Determine the (X, Y) coordinate at the center of the cell enclosing the given text.  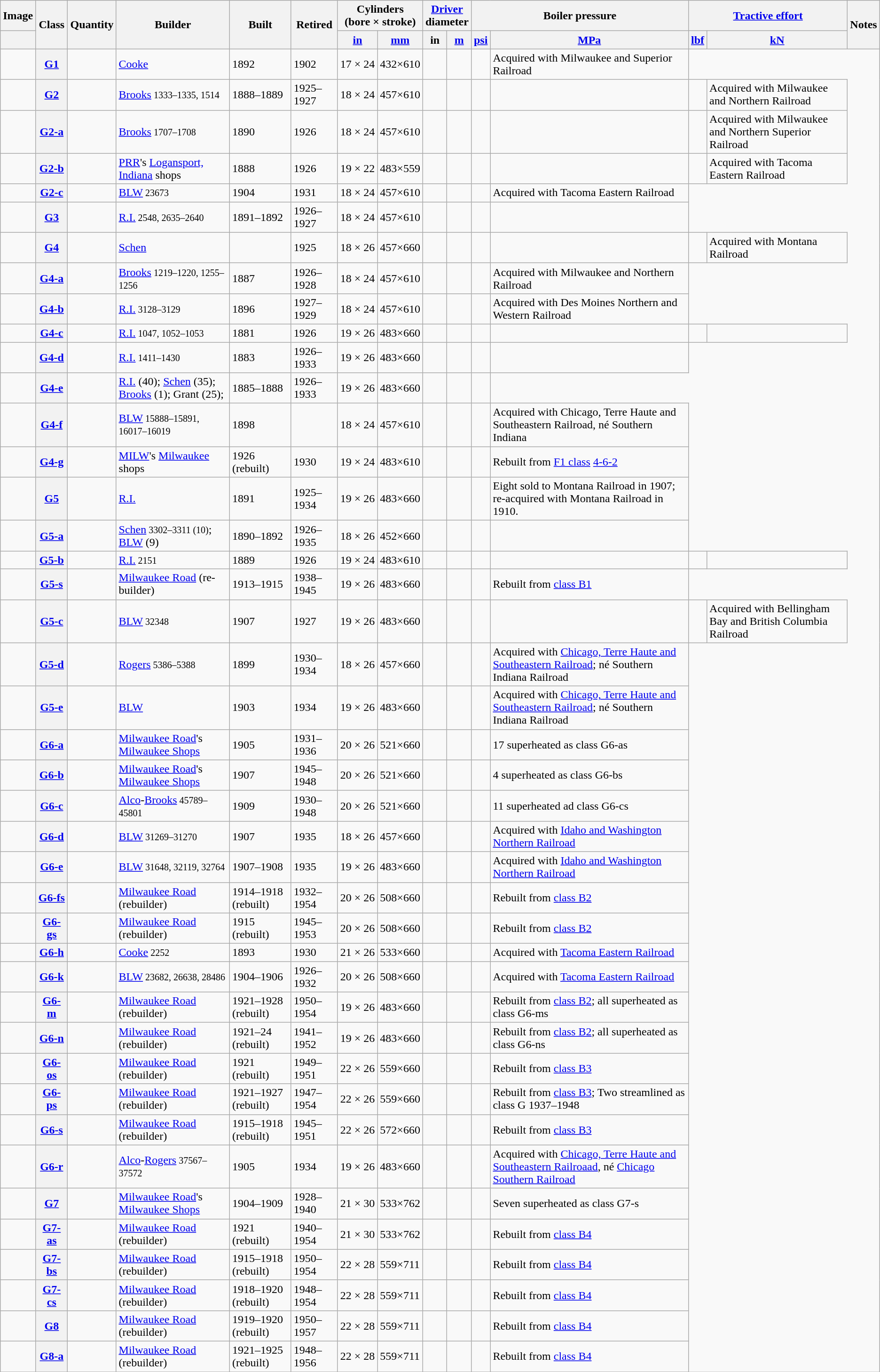
1896 (260, 308)
G6-s (52, 1129)
G7-as (52, 1234)
1926–1927 (314, 217)
G5-c (52, 621)
1904 (260, 193)
G6-ps (52, 1099)
Acquired with Chicago, Terre Haute and Southeastern Railroad, né Southern Indiana (589, 425)
G6-n (52, 1038)
1931–1936 (314, 745)
G1 (52, 64)
1888 (260, 168)
Tractive effort (768, 16)
G5-a (52, 536)
G4-f (52, 425)
G4-g (52, 462)
mm (401, 40)
1949–1951 (314, 1068)
Boiler pressure (580, 16)
Acquired with Milwaukee and Northern Superior Railroad (778, 132)
Retired (314, 24)
kN (778, 40)
Rebuilt from class B1 (589, 584)
Cylinders(bore × stroke) (380, 16)
G6-b (52, 775)
17 superheated as class G6-as (589, 745)
11 superheated ad class G6-cs (589, 806)
1930–1948 (314, 806)
1938–1945 (314, 584)
1926–1928 (314, 278)
BLW 31648, 32119, 32764 (173, 867)
1893 (260, 953)
G6-gs (52, 928)
BLW 15888–15891, 16017–16019 (173, 425)
Rebuilt from F1 class 4-6-2 (589, 462)
G5-e (52, 708)
1930–1934 (314, 664)
G6-d (52, 836)
4 superheated as class G6-bs (589, 775)
G7-bs (52, 1265)
Notes (864, 24)
1902 (314, 64)
R.I. 2548, 2635–2640 (173, 217)
Alco-Rogers 37567–37572 (173, 1167)
R.I. (173, 499)
1945–1953 (314, 928)
1918–1920 (rebuilt) (260, 1295)
R.I. 3128–3129 (173, 308)
21 × 26 (357, 953)
1926–1935 (314, 536)
1887 (260, 278)
G2-b (52, 168)
Acquired with Montana Railroad (778, 247)
1904–1909 (260, 1204)
1913–1915 (260, 584)
Acquired with Bellingham Bay and British Columbia Railroad (778, 621)
1892 (260, 64)
G2-c (52, 193)
1945–1951 (314, 1129)
G6-a (52, 745)
BLW 23673 (173, 193)
1921–1927 (rebuilt) (260, 1099)
1890–1892 (260, 536)
Builder (173, 24)
1926 (rebuilt) (260, 462)
R.I. (40); Schen (35); Brooks (1); Grant (25); (173, 388)
1927 (314, 621)
G4-c (52, 333)
1927–1929 (314, 308)
Rogers 5386–5388 (173, 664)
Rebuilt from class B2; all superheated as class G6-ms (589, 1007)
PRR's Logansport, Indiana shops (173, 168)
1889 (260, 560)
G4-a (52, 278)
1899 (260, 664)
G4 (52, 247)
1945–1948 (314, 775)
psi (480, 40)
1903 (260, 708)
1888–1889 (260, 95)
1950–1957 (314, 1326)
1921–1928 (rebuilt) (260, 1007)
1928–1940 (314, 1204)
R.I. 1411–1430 (173, 357)
Milwaukee Road (re-builder) (173, 584)
Acquired with Des Moines Northern and Western Railroad (589, 308)
Driverdiameter (447, 16)
1909 (260, 806)
1904–1906 (260, 977)
G6-k (52, 977)
1915 (rebuilt) (260, 928)
1940–1954 (314, 1234)
Quantity (92, 24)
Rebuilt from class B2; all superheated as class G6-ns (589, 1038)
G6-c (52, 806)
G4-d (52, 357)
G3 (52, 217)
Rebuilt from class B3; Two streamlined as class G 1937–1948 (589, 1099)
1947–1954 (314, 1099)
1932–1954 (314, 897)
Eight sold to Montana Railroad in 1907; re-acquired with Montana Railroad in 1910. (589, 499)
1890 (260, 132)
G4-e (52, 388)
G8-a (52, 1356)
G6-os (52, 1068)
G7 (52, 1204)
Schen 3302–3311 (10); BLW (9) (173, 536)
1891–1892 (260, 217)
1898 (260, 425)
G2 (52, 95)
G6-e (52, 867)
G5 (52, 499)
1948–1956 (314, 1356)
MILW's Milwaukee shops (173, 462)
G7-cs (52, 1295)
BLW 32348 (173, 621)
533×660 (401, 953)
G5-d (52, 664)
1885–1888 (260, 388)
1925 (314, 247)
1891 (260, 499)
G2-a (52, 132)
432×610 (401, 64)
Alco-Brooks 45789–45801 (173, 806)
1941–1952 (314, 1038)
Brooks 1219–1220, 1255–1256 (173, 278)
m (459, 40)
R.I. 1047, 1052–1053 (173, 333)
G4-b (52, 308)
Brooks 1707–1708 (173, 132)
G8 (52, 1326)
452×660 (401, 536)
1919–1920 (rebuilt) (260, 1326)
Built (260, 24)
483×559 (401, 168)
1907–1908 (260, 867)
lbf (698, 40)
572×660 (401, 1129)
G6-h (52, 953)
1883 (260, 357)
G6-fs (52, 897)
1925–1927 (314, 95)
1948–1954 (314, 1295)
BLW 23682, 26638, 28486 (173, 977)
G6-m (52, 1007)
1921–24 (rebuilt) (260, 1038)
BLW (173, 708)
Seven superheated as class G7-s (589, 1204)
G5-s (52, 584)
G6-r (52, 1167)
1881 (260, 333)
Acquired with Milwaukee and Superior Railroad (589, 64)
MPa (589, 40)
Class (52, 24)
1931 (314, 193)
1925–1934 (314, 499)
1926–1932 (314, 977)
17 × 24 (357, 64)
G5-b (52, 560)
Acquired with Chicago, Terre Haute and Southeastern Railroaad, né Chicago Southern Railroad (589, 1167)
19 × 22 (357, 168)
Brooks 1333–1335, 1514 (173, 95)
Schen (173, 247)
Cooke 2252 (173, 953)
R.I. 2151 (173, 560)
BLW 31269–31270 (173, 836)
1914–1918 (rebuilt) (260, 897)
Image (18, 16)
1921–1925 (rebuilt) (260, 1356)
Cooke (173, 64)
